For the text-containing cell, return its midpoint in [X, Y] coordinate format. 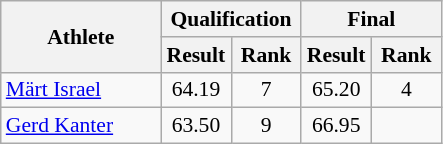
Qualification [231, 19]
Athlete [81, 36]
63.50 [196, 126]
9 [266, 126]
7 [266, 90]
66.95 [336, 126]
Final [371, 19]
4 [406, 90]
Märt Israel [81, 90]
Gerd Kanter [81, 126]
65.20 [336, 90]
64.19 [196, 90]
